Identify which cell holds the provided text, then report its (X, Y) central coordinate. 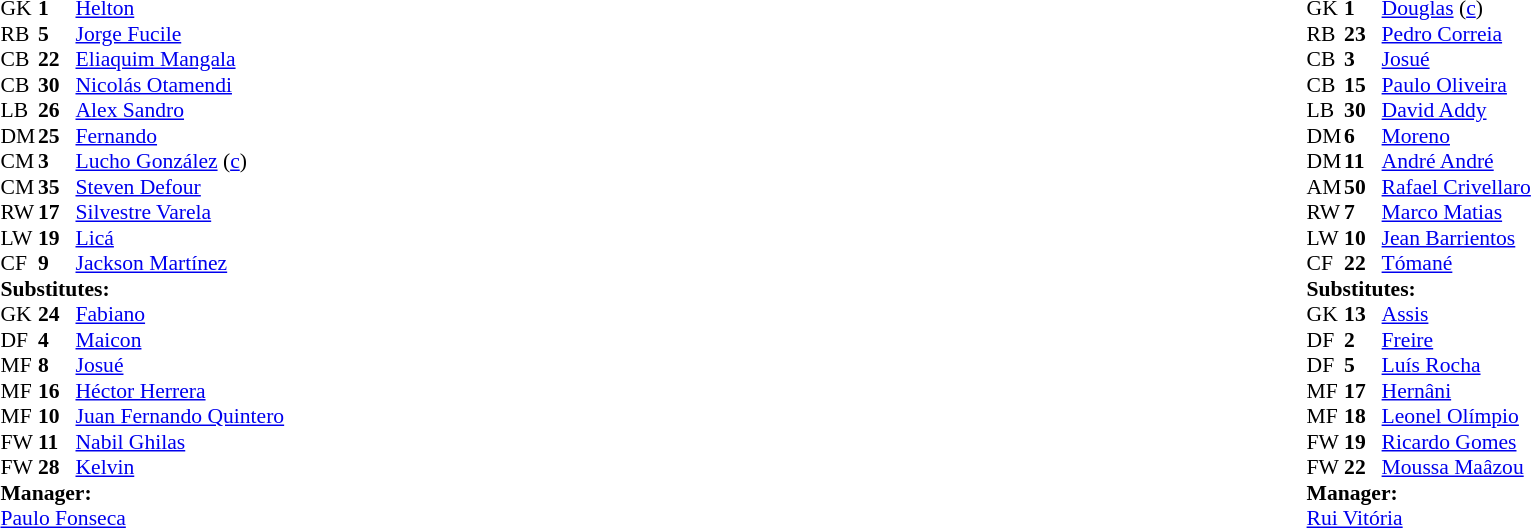
Héctor Herrera (180, 391)
Jean Barrientos (1456, 238)
Luís Rocha (1456, 365)
Tómané (1456, 263)
24 (57, 315)
Licá (180, 238)
Fabiano (180, 315)
Jorge Fucile (180, 34)
Alex Sandro (180, 111)
Nabil Ghilas (180, 442)
35 (57, 187)
Moussa Maâzou (1456, 467)
Freire (1456, 340)
Silvestre Varela (180, 213)
Nicolás Otamendi (180, 85)
25 (57, 136)
13 (1363, 315)
Rafael Crivellaro (1456, 187)
Assis (1456, 315)
Fernando (180, 136)
8 (57, 365)
Kelvin (180, 467)
Marco Matias (1456, 213)
Lucho González (c) (180, 161)
18 (1363, 417)
7 (1363, 213)
Paulo Oliveira (1456, 85)
6 (1363, 136)
15 (1363, 85)
Eliaquim Mangala (180, 59)
50 (1363, 187)
26 (57, 111)
Maicon (180, 340)
16 (57, 391)
Hernâni (1456, 391)
Moreno (1456, 136)
André André (1456, 161)
Pedro Correia (1456, 34)
Juan Fernando Quintero (180, 417)
Steven Defour (180, 187)
Jackson Martínez (180, 263)
David Addy (1456, 111)
9 (57, 263)
23 (1363, 34)
Ricardo Gomes (1456, 442)
AM (1326, 187)
4 (57, 340)
28 (57, 467)
2 (1363, 340)
Leonel Olímpio (1456, 417)
